Scan for the cell matching the given text and deliver its (x, y) coordinate at center. 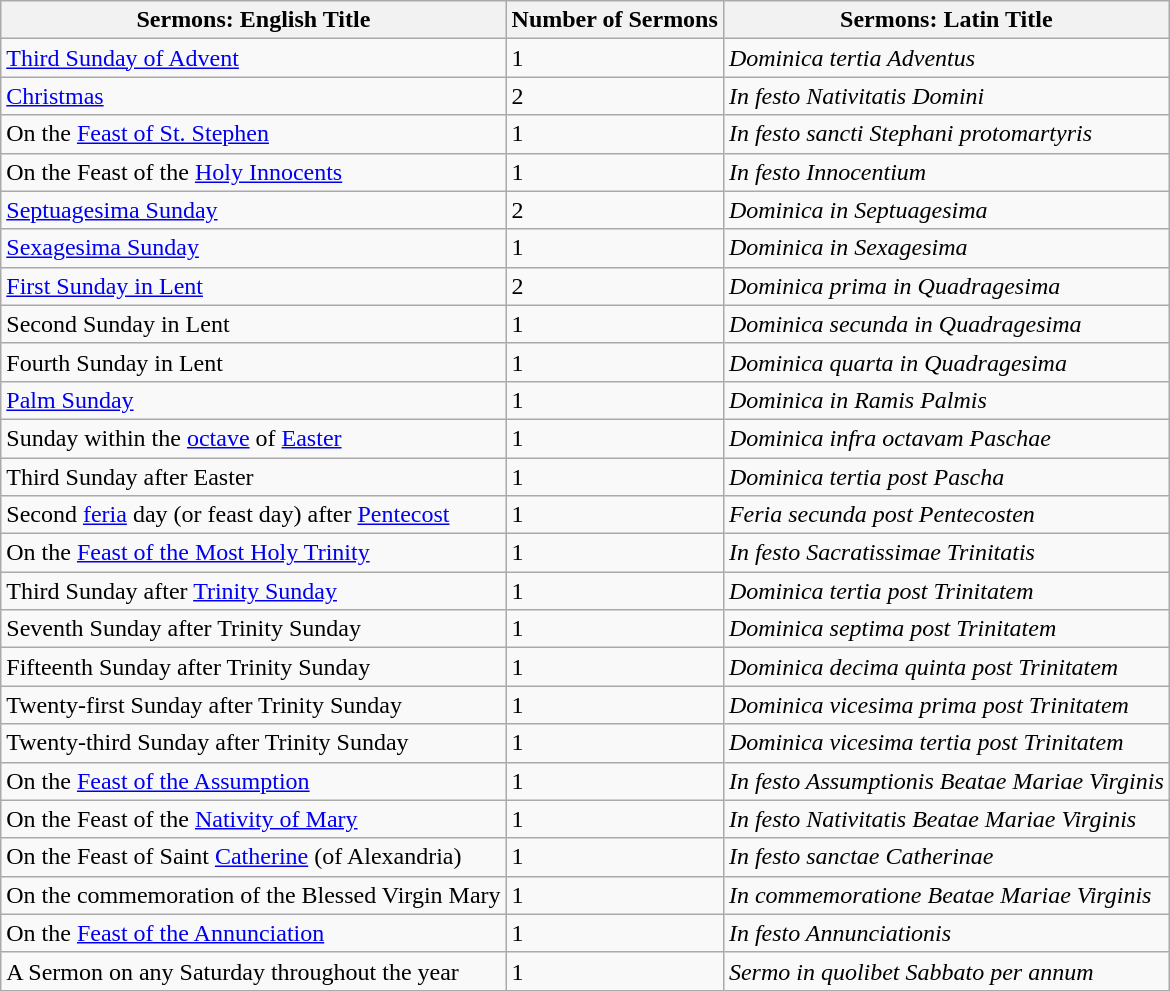
Septuagesima Sunday (254, 210)
Dominica secunda in Quadragesima (946, 324)
Twenty-third Sunday after Trinity Sunday (254, 743)
Dominica tertia post Trinitatem (946, 591)
Sermons: English Title (254, 20)
Dominica tertia Adventus (946, 58)
In festo Annunciationis (946, 933)
Dominica prima in Quadragesima (946, 286)
Sunday within the octave of Easter (254, 438)
In commemoratione Beatae Mariae Virginis (946, 895)
Palm Sunday (254, 400)
Fourth Sunday in Lent (254, 362)
Twenty-first Sunday after Trinity Sunday (254, 705)
Dominica vicesima prima post Trinitatem (946, 705)
In festo Sacratissimae Trinitatis (946, 553)
Third Sunday after Easter (254, 477)
Dominica in Ramis Palmis (946, 400)
Third Sunday after Trinity Sunday (254, 591)
Seventh Sunday after Trinity Sunday (254, 629)
On the Feast of St. Stephen (254, 134)
Second Sunday in Lent (254, 324)
In festo sancti Stephani protomartyris (946, 134)
Dominica infra octavam Paschae (946, 438)
Dominica decima quinta post Trinitatem (946, 667)
Sermo in quolibet Sabbato per annum (946, 971)
Christmas (254, 96)
On the Feast of the Most Holy Trinity (254, 553)
Third Sunday of Advent (254, 58)
Dominica tertia post Pascha (946, 477)
Dominica septima post Trinitatem (946, 629)
Sexagesima Sunday (254, 248)
Sermons: Latin Title (946, 20)
Dominica quarta in Quadragesima (946, 362)
In festo Assumptionis Beatae Mariae Virginis (946, 781)
First Sunday in Lent (254, 286)
In festo Nativitatis Beatae Mariae Virginis (946, 819)
On the Feast of Saint Catherine (of Alexandria) (254, 857)
On the Feast of the Holy Innocents (254, 172)
Fifteenth Sunday after Trinity Sunday (254, 667)
On the Feast of the Assumption (254, 781)
Feria secunda post Pentecosten (946, 515)
In festo Nativitatis Domini (946, 96)
A Sermon on any Saturday throughout the year (254, 971)
Number of Sermons (614, 20)
Dominica vicesima tertia post Trinitatem (946, 743)
In festo Innocentium (946, 172)
Second feria day (or feast day) after Pentecost (254, 515)
On the commemoration of the Blessed Virgin Mary (254, 895)
On the Feast of the Annunciation (254, 933)
Dominica in Septuagesima (946, 210)
In festo sanctae Catherinae (946, 857)
On the Feast of the Nativity of Mary (254, 819)
Dominica in Sexagesima (946, 248)
